Pinpoint the cell where the given text exists, returning its [x, y] midpoint coordinate. 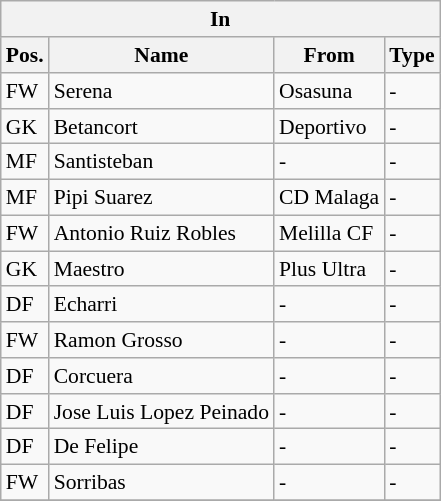
Maestro [162, 269]
Osasuna [329, 91]
Jose Luis Lopez Peinado [162, 411]
Pos. [25, 55]
Type [412, 55]
Sorribas [162, 482]
De Felipe [162, 447]
Plus Ultra [329, 269]
Name [162, 55]
Deportivo [329, 126]
Corcuera [162, 376]
In [220, 19]
Ramon Grosso [162, 340]
Melilla CF [329, 233]
Serena [162, 91]
Santisteban [162, 162]
From [329, 55]
Betancort [162, 126]
Antonio Ruiz Robles [162, 233]
Echarri [162, 304]
CD Malaga [329, 197]
Pipi Suarez [162, 197]
